Return (x, y) of the center of cell containing provided text 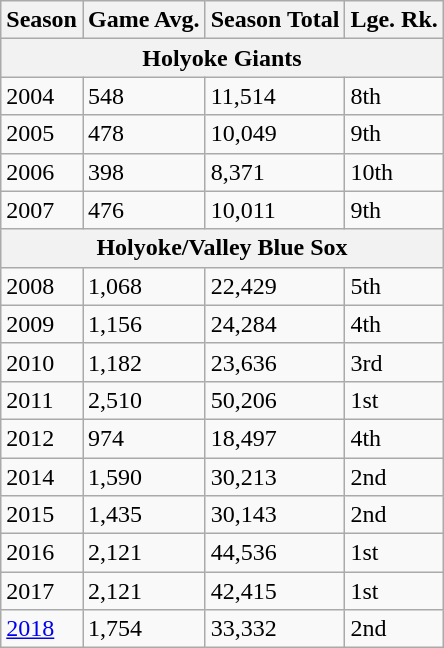
Holyoke/Valley Blue Sox (222, 248)
10th (394, 172)
2017 (42, 591)
30,213 (275, 477)
24,284 (275, 324)
2005 (42, 134)
398 (144, 172)
Holyoke Giants (222, 58)
30,143 (275, 515)
1,435 (144, 515)
2016 (42, 553)
Season (42, 20)
1,754 (144, 629)
23,636 (275, 362)
2011 (42, 400)
2010 (42, 362)
50,206 (275, 400)
22,429 (275, 286)
42,415 (275, 591)
478 (144, 134)
11,514 (275, 96)
2,510 (144, 400)
2012 (42, 438)
8,371 (275, 172)
18,497 (275, 438)
1,156 (144, 324)
974 (144, 438)
2007 (42, 210)
548 (144, 96)
2009 (42, 324)
Game Avg. (144, 20)
2014 (42, 477)
8th (394, 96)
5th (394, 286)
10,011 (275, 210)
Lge. Rk. (394, 20)
2004 (42, 96)
Season Total (275, 20)
1,590 (144, 477)
2008 (42, 286)
2006 (42, 172)
3rd (394, 362)
2015 (42, 515)
1,182 (144, 362)
1,068 (144, 286)
33,332 (275, 629)
44,536 (275, 553)
476 (144, 210)
2018 (42, 629)
10,049 (275, 134)
